Return the (X, Y) coordinate for the center point of the cell that contains the specified text.  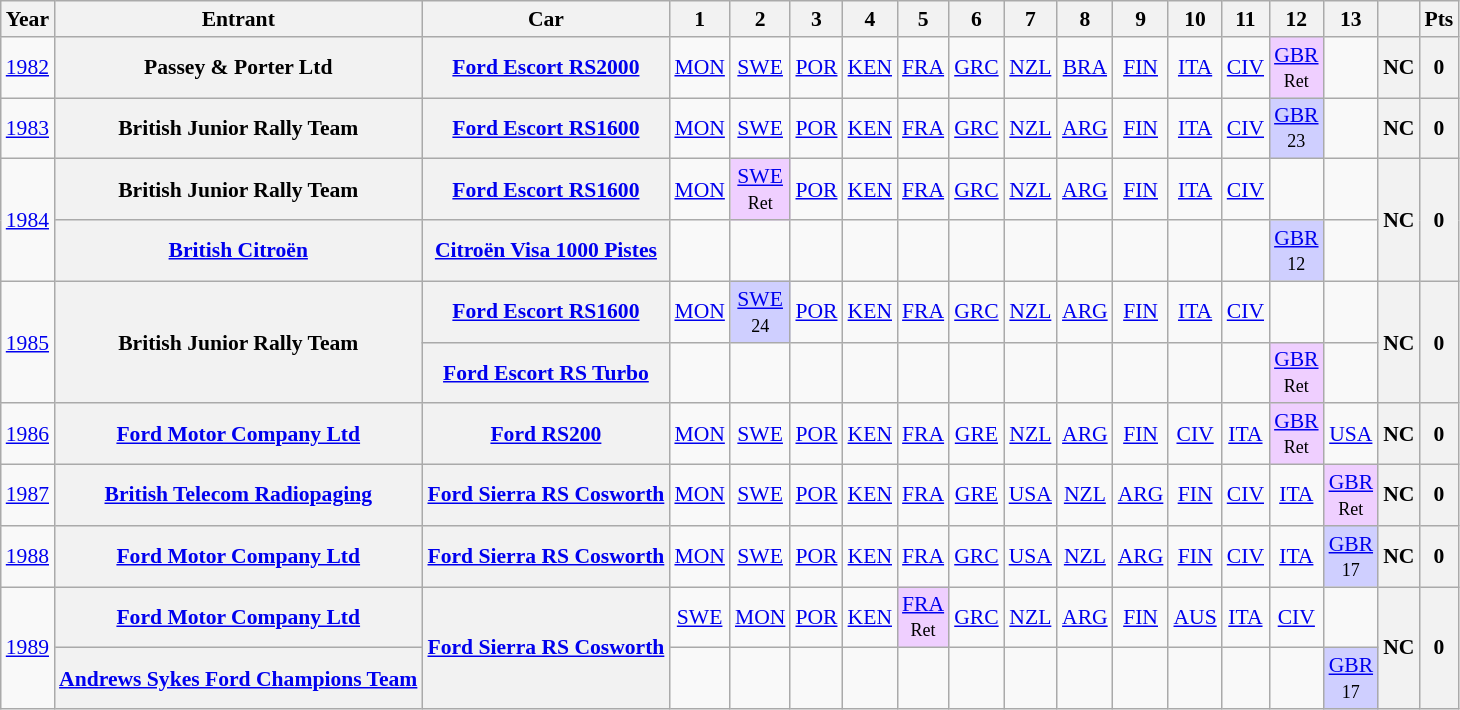
GBR12 (1296, 250)
Entrant (238, 19)
Andrews Sykes Ford Champions Team (238, 678)
FRARet (923, 618)
13 (1352, 19)
Ford RS200 (546, 434)
Car (546, 19)
1 (700, 19)
12 (1296, 19)
BRA (1085, 68)
1982 (28, 68)
GBR23 (1296, 128)
1988 (28, 556)
8 (1085, 19)
SWERet (760, 190)
11 (1246, 19)
British Telecom Radiopaging (238, 496)
Ford Escort RS Turbo (546, 372)
Pts (1438, 19)
1983 (28, 128)
4 (870, 19)
2 (760, 19)
Year (28, 19)
1987 (28, 496)
British Citroën (238, 250)
1986 (28, 434)
Ford Escort RS2000 (546, 68)
3 (816, 19)
Passey & Porter Ltd (238, 68)
1985 (28, 342)
SWE24 (760, 312)
1984 (28, 220)
7 (1030, 19)
6 (976, 19)
5 (923, 19)
Citroën Visa 1000 Pistes (546, 250)
10 (1194, 19)
1989 (28, 648)
AUS (1194, 618)
9 (1141, 19)
